Pinpoint the cell where the given text exists, returning its (X, Y) midpoint coordinate. 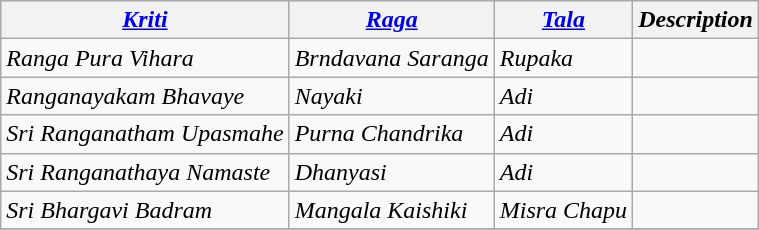
Sri Bhargavi Badram (145, 210)
Tala (563, 20)
Misra Chapu (563, 210)
Ranga Pura Vihara (145, 58)
Dhanyasi (392, 172)
Rupaka (563, 58)
Sri Ranganatham Upasmahe (145, 134)
Description (696, 20)
Purna Chandrika (392, 134)
Raga (392, 20)
Sri Ranganathaya Namaste (145, 172)
Mangala Kaishiki (392, 210)
Kriti (145, 20)
Nayaki (392, 96)
Ranganayakam Bhavaye (145, 96)
Brndavana Saranga (392, 58)
